Provide the (x, y) coordinate of the cell's center where the given text is located.  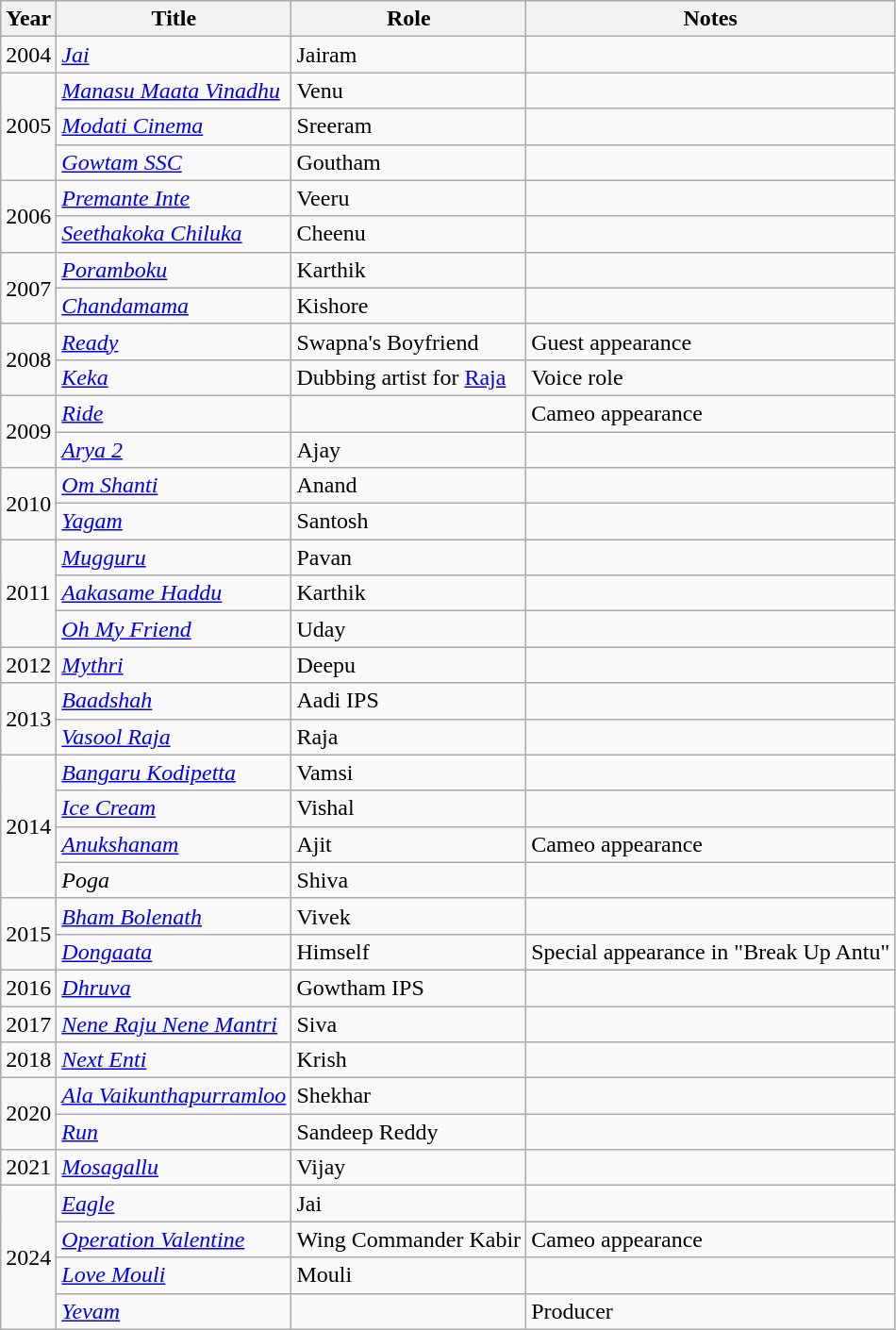
Dubbing artist for Raja (409, 377)
Year (28, 19)
Baadshah (174, 701)
Special appearance in "Break Up Antu" (711, 952)
Title (174, 19)
Keka (174, 377)
Arya 2 (174, 450)
Chandamama (174, 306)
Gowtham IPS (409, 988)
Bham Bolenath (174, 916)
Ready (174, 341)
2005 (28, 126)
Swapna's Boyfriend (409, 341)
Wing Commander Kabir (409, 1239)
Sandeep Reddy (409, 1132)
2016 (28, 988)
Mugguru (174, 557)
Nene Raju Nene Mantri (174, 1023)
Shiva (409, 880)
Role (409, 19)
Notes (711, 19)
2021 (28, 1168)
2012 (28, 665)
Dhruva (174, 988)
2007 (28, 288)
Raja (409, 737)
Poramboku (174, 270)
Veeru (409, 198)
Bangaru Kodipetta (174, 773)
Oh My Friend (174, 629)
Ajit (409, 844)
Goutham (409, 162)
Seethakoka Chiluka (174, 234)
Manasu Maata Vinadhu (174, 91)
Premante Inte (174, 198)
Om Shanti (174, 486)
Poga (174, 880)
Anukshanam (174, 844)
Run (174, 1132)
Vivek (409, 916)
Santosh (409, 522)
Operation Valentine (174, 1239)
Kishore (409, 306)
Krish (409, 1060)
Mythri (174, 665)
Shekhar (409, 1096)
Vamsi (409, 773)
2004 (28, 55)
Himself (409, 952)
Gowtam SSC (174, 162)
2010 (28, 504)
Deepu (409, 665)
Next Enti (174, 1060)
Uday (409, 629)
Vishal (409, 808)
Mouli (409, 1275)
Ice Cream (174, 808)
Yevam (174, 1311)
2018 (28, 1060)
Producer (711, 1311)
Venu (409, 91)
2014 (28, 826)
Sreeram (409, 126)
2011 (28, 593)
2006 (28, 216)
Modati Cinema (174, 126)
Vijay (409, 1168)
2024 (28, 1257)
Yagam (174, 522)
2020 (28, 1114)
Aakasame Haddu (174, 593)
Pavan (409, 557)
2008 (28, 359)
Mosagallu (174, 1168)
Guest appearance (711, 341)
Dongaata (174, 952)
2017 (28, 1023)
Cheenu (409, 234)
Love Mouli (174, 1275)
Anand (409, 486)
Siva (409, 1023)
Ala Vaikunthapurramloo (174, 1096)
Eagle (174, 1204)
Jairam (409, 55)
Ajay (409, 450)
2009 (28, 431)
Ride (174, 413)
Vasool Raja (174, 737)
Aadi IPS (409, 701)
2013 (28, 719)
Voice role (711, 377)
2015 (28, 934)
